Determine the (X, Y) coordinate at the center of the cell enclosing the given text.  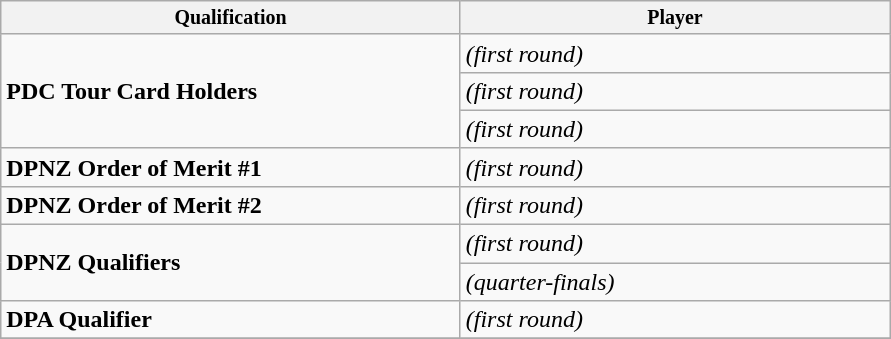
DPNZ Qualifiers (230, 263)
DPA Qualifier (230, 320)
(quarter-finals) (674, 282)
DPNZ Order of Merit #2 (230, 205)
PDC Tour Card Holders (230, 91)
DPNZ Order of Merit #1 (230, 167)
Player (674, 18)
Qualification (230, 18)
